Determine the (x, y) coordinate at the center of the cell enclosing the given text.  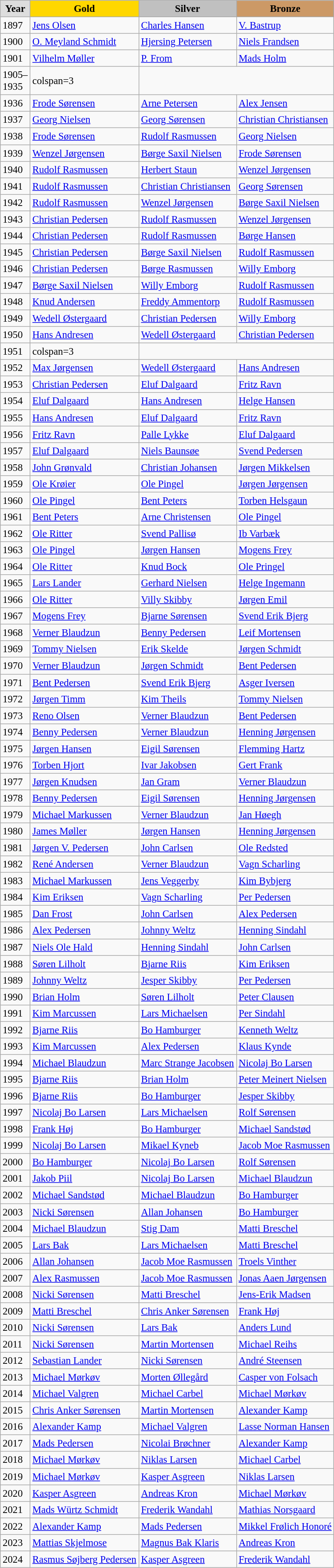
Mads Würtz Schmidt (84, 1509)
2017 (15, 1443)
1987 (15, 947)
Arne Petersen (187, 103)
1951 (15, 352)
1979 (15, 815)
Helge Hansen (285, 401)
Per Sindahl (285, 1014)
Jens-Erik Madsen (285, 1295)
2010 (15, 1328)
1944 (15, 236)
1960 (15, 500)
Stig Dam (187, 1228)
Peter Clausen (285, 997)
Mathias Norsgaard (285, 1509)
1990 (15, 997)
André Steensen (285, 1361)
Børge Rasmussen (187, 269)
1939 (15, 153)
2020 (15, 1493)
Alex Jensen (285, 103)
René Andersen (84, 864)
Gert Frank (285, 765)
Herbert Staun (187, 169)
1962 (15, 533)
Freddy Ammentorp (187, 302)
V. Bastrup (285, 26)
2005 (15, 1245)
2016 (15, 1427)
2015 (15, 1410)
John Grønvald (84, 467)
1963 (15, 550)
1947 (15, 285)
Jørgen Emil (285, 600)
Arne Christensen (187, 517)
2006 (15, 1261)
Klaus Kynde (285, 1047)
2018 (15, 1460)
2013 (15, 1377)
Torben Hjort (84, 765)
2022 (15, 1526)
2012 (15, 1361)
1946 (15, 269)
James Møller (84, 831)
Erik Skelde (187, 649)
1986 (15, 931)
2004 (15, 1228)
Ivar Jakobsen (187, 765)
2007 (15, 1278)
Asger Iversen (285, 683)
Flemming Hartz (285, 749)
1949 (15, 319)
1948 (15, 302)
1953 (15, 385)
1966 (15, 600)
Palle Lykke (187, 434)
Mads Holm (285, 59)
Jørgen Mikkelsen (285, 467)
1897 (15, 26)
Lars Lander (84, 583)
Svend Pedersen (285, 451)
1985 (15, 914)
Ib Varbæk (285, 533)
Mikkel Frølich Honoré (285, 1526)
Year (15, 9)
Kenneth Weltz (285, 1030)
1975 (15, 749)
Magnus Bak Klaris (187, 1543)
1995 (15, 1080)
Michael Reihs (285, 1344)
2008 (15, 1295)
Jørgen Knudsen (84, 782)
1941 (15, 186)
Jørgen V. Pedersen (84, 848)
1977 (15, 782)
Vilhelm Møller (84, 59)
Ole Redsted (285, 848)
2021 (15, 1509)
Ole Krøier (84, 484)
Niels Baunsøe (187, 451)
Casper von Folsach (285, 1377)
1974 (15, 732)
1973 (15, 716)
1961 (15, 517)
1943 (15, 219)
1994 (15, 1063)
1901 (15, 59)
1981 (15, 848)
Rasmus Søjberg Pedersen (84, 1559)
1956 (15, 434)
1950 (15, 335)
2002 (15, 1195)
Jan Høegh (285, 815)
2023 (15, 1543)
Helge Ingemann (285, 583)
Jakob Piil (84, 1179)
1905–1935 (15, 81)
Hjersing Petersen (187, 42)
Kim Theils (187, 699)
2001 (15, 1179)
Jonas Aaen Jørgensen (285, 1278)
Peter Meinert Nielsen (285, 1080)
Nicolai Brøchner (187, 1443)
Jan Gram (187, 782)
1938 (15, 136)
Charles Hansen (187, 26)
Niels Ole Hald (84, 947)
Leif Mortensen (285, 633)
1955 (15, 418)
P. From (187, 59)
Torben Helsgaun (285, 500)
1970 (15, 666)
1957 (15, 451)
1998 (15, 1129)
1983 (15, 881)
Kim Bybjerg (285, 881)
1980 (15, 831)
1993 (15, 1047)
Sebastian Lander (84, 1361)
1940 (15, 169)
1984 (15, 897)
Knud Bock (187, 567)
Bjarne Sørensen (187, 616)
Børge Hansen (285, 236)
1900 (15, 42)
1978 (15, 798)
1988 (15, 964)
Mattias Skjelmose (84, 1543)
Gold (84, 9)
1937 (15, 120)
1969 (15, 649)
1952 (15, 368)
Jørgen Jørgensen (285, 484)
1954 (15, 401)
Lasse Norman Hansen (285, 1427)
1992 (15, 1030)
Dan Frost (84, 914)
Jens Veggerby (187, 881)
Mikael Kyneb (187, 1146)
1964 (15, 567)
Troels Vinther (285, 1261)
2019 (15, 1476)
Niels Frandsen (285, 42)
Anders Lund (285, 1328)
1982 (15, 864)
1997 (15, 1113)
Gerhard Nielsen (187, 583)
2000 (15, 1162)
Jørgen Timm (84, 699)
Morten Øllegård (187, 1377)
2014 (15, 1394)
Ole Pringel (285, 567)
Knud Andersen (84, 302)
1989 (15, 980)
2003 (15, 1212)
1971 (15, 683)
1945 (15, 252)
Jens Olsen (84, 26)
1976 (15, 765)
2024 (15, 1559)
Bronze (285, 9)
1942 (15, 202)
1959 (15, 484)
Reno Olsen (84, 716)
1996 (15, 1096)
Christian Johansen (187, 467)
1936 (15, 103)
1967 (15, 616)
1968 (15, 633)
1958 (15, 467)
Alex Rasmussen (84, 1278)
1972 (15, 699)
Max Jørgensen (84, 368)
Silver (187, 9)
1991 (15, 1014)
1965 (15, 583)
2011 (15, 1344)
1999 (15, 1146)
Svend Pallisø (187, 533)
2009 (15, 1311)
Villy Skibby (187, 600)
Marc Strange Jacobsen (187, 1063)
O. Meyland Schmidt (84, 42)
